From the cell containing the given text, extract its center point as [x, y] coordinate. 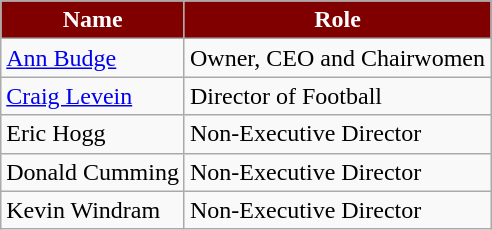
Eric Hogg [93, 134]
Role [337, 20]
Craig Levein [93, 96]
Donald Cumming [93, 172]
Owner, CEO and Chairwomen [337, 58]
Name [93, 20]
Kevin Windram [93, 210]
Ann Budge [93, 58]
Director of Football [337, 96]
